For the text-containing cell, return its midpoint in (x, y) coordinate format. 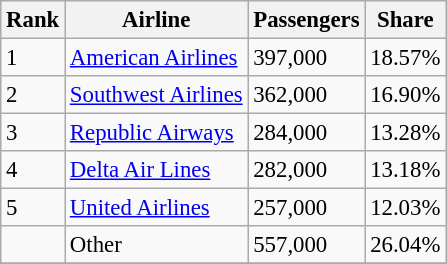
5 (33, 208)
2 (33, 95)
Delta Air Lines (156, 170)
Rank (33, 20)
557,000 (306, 245)
284,000 (306, 133)
26.04% (406, 245)
13.18% (406, 170)
397,000 (306, 58)
1 (33, 58)
257,000 (306, 208)
16.90% (406, 95)
Share (406, 20)
American Airlines (156, 58)
13.28% (406, 133)
4 (33, 170)
United Airlines (156, 208)
3 (33, 133)
362,000 (306, 95)
12.03% (406, 208)
Other (156, 245)
Passengers (306, 20)
18.57% (406, 58)
Airline (156, 20)
282,000 (306, 170)
Southwest Airlines (156, 95)
Republic Airways (156, 133)
